Determine the [X, Y] coordinate at the center of the cell enclosing the given text.  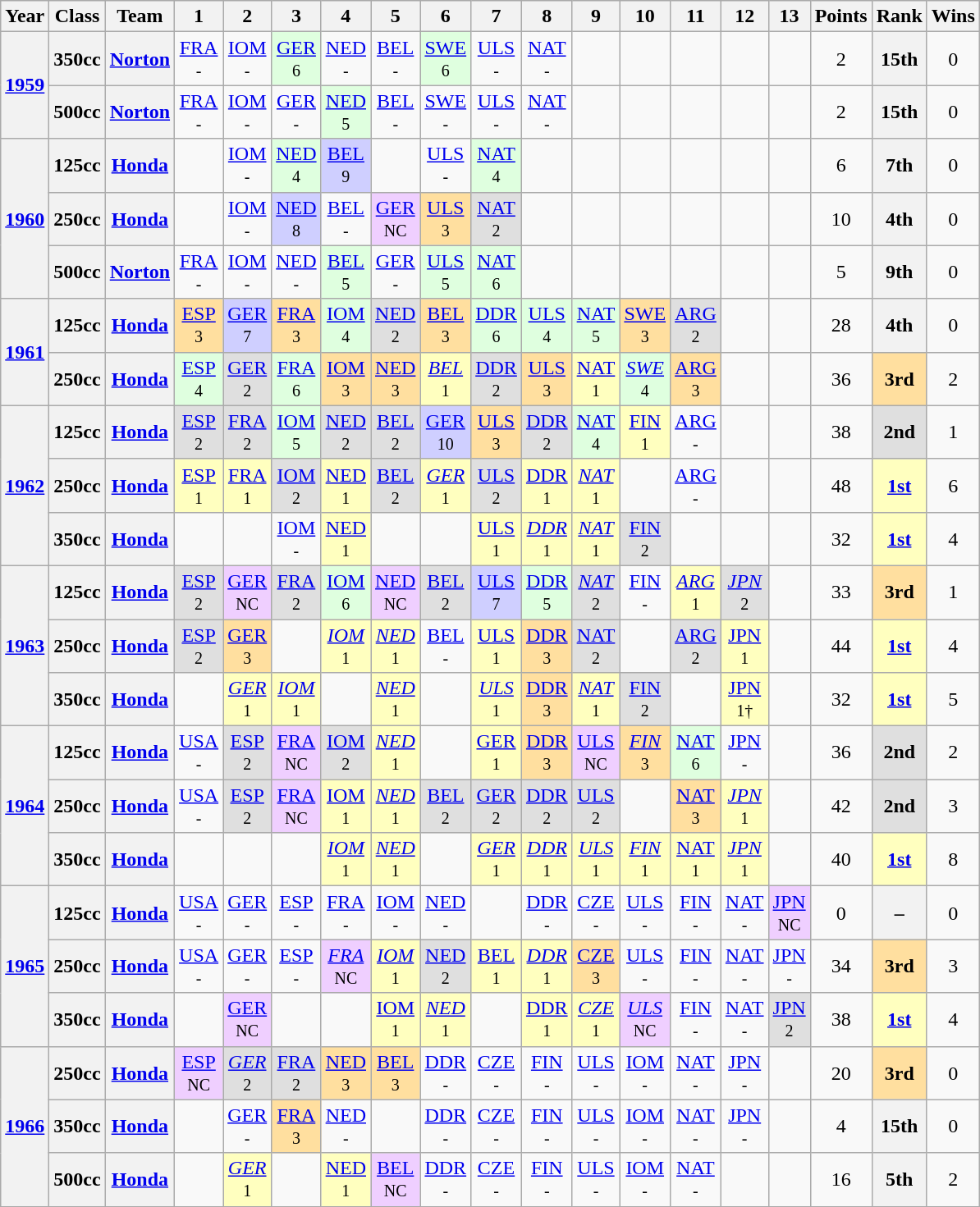
ARG3 [696, 379]
JPN1† [744, 699]
Team [140, 16]
Year [25, 16]
Rank [900, 16]
ULS5 [446, 272]
NED5 [346, 112]
20 [840, 1073]
SWE- [446, 112]
CZE1 [596, 1019]
9th [900, 272]
7th [900, 166]
ULS7 [497, 592]
DDR6 [497, 325]
16 [840, 1180]
IOM6 [346, 592]
NED4 [296, 166]
48 [840, 486]
42 [840, 806]
GER10 [446, 432]
33 [840, 592]
1962 [25, 486]
11 [696, 16]
ULS4 [547, 325]
ESP1 [199, 486]
FIN3 [645, 753]
40 [840, 860]
1966 [25, 1126]
5th [900, 1180]
Wins [953, 16]
GER3 [248, 645]
FRA6 [296, 379]
ARG1 [696, 592]
BEL5 [346, 272]
JPNNC [790, 912]
GER7 [248, 325]
1963 [25, 645]
1961 [25, 352]
12 [744, 16]
Points [840, 16]
SWE6 [446, 59]
IOM4 [346, 325]
ESP3 [199, 325]
34 [840, 967]
13 [790, 16]
DDR5 [547, 592]
NED8 [296, 218]
CZE3 [596, 967]
44 [840, 645]
1960 [25, 218]
1964 [25, 806]
ESP4 [199, 379]
NEDNC [396, 592]
BEL9 [346, 166]
NAT5 [596, 325]
NAT3 [696, 806]
SWE4 [645, 379]
Class [77, 16]
IOM3 [346, 379]
1965 [25, 967]
28 [840, 325]
SWE3 [645, 325]
1959 [25, 85]
9 [596, 16]
GER6 [296, 59]
7 [497, 16]
ESPNC [199, 1073]
BELNC [396, 1180]
IOM5 [296, 432]
FRA1 [248, 486]
– [900, 912]
